Output the (X, Y) coordinate of the center of the cell containing the given text.  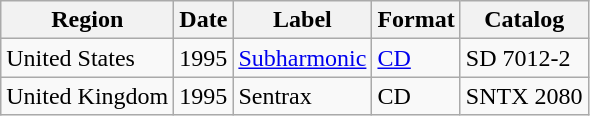
Catalog (524, 20)
Label (302, 20)
Sentrax (302, 96)
United Kingdom (88, 96)
Subharmonic (302, 58)
Region (88, 20)
SNTX 2080 (524, 96)
Date (204, 20)
United States (88, 58)
SD 7012-2 (524, 58)
Format (416, 20)
